Detect which cell encompasses the target text, then output its (X, Y) center coordinate. 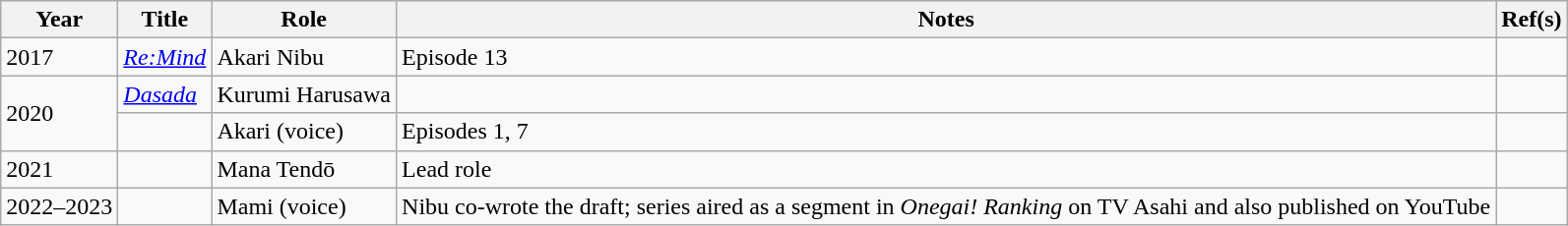
Dasada (165, 94)
Re:Mind (165, 57)
2017 (59, 57)
Notes (947, 20)
Title (165, 20)
Nibu co-wrote the draft; series aired as a segment in Onegai! Ranking on TV Asahi and also published on YouTube (947, 206)
Akari Nibu (304, 57)
Kurumi Harusawa (304, 94)
Ref(s) (1532, 20)
2022–2023 (59, 206)
2020 (59, 113)
Mana Tendō (304, 169)
Episode 13 (947, 57)
Year (59, 20)
Role (304, 20)
Episodes 1, 7 (947, 132)
Akari (voice) (304, 132)
Mami (voice) (304, 206)
2021 (59, 169)
Lead role (947, 169)
